Return the (X, Y) coordinate for the center point of the cell that contains the specified text.  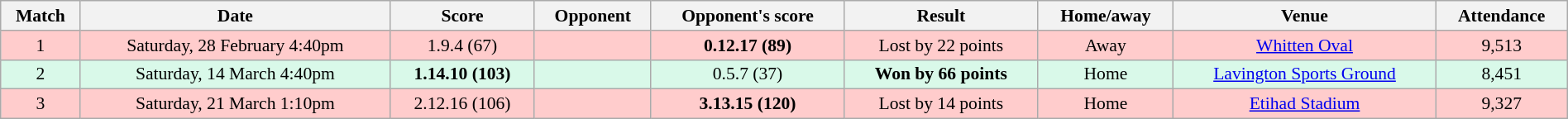
2.12.16 (106) (463, 104)
9,327 (1502, 104)
1.14.10 (103) (463, 74)
9,513 (1502, 45)
8,451 (1502, 74)
Won by 66 points (941, 74)
Lost by 22 points (941, 45)
Match (41, 16)
3 (41, 104)
Opponent (592, 16)
Result (941, 16)
Venue (1305, 16)
Saturday, 14 March 4:40pm (235, 74)
Date (235, 16)
0.5.7 (37) (748, 74)
3.13.15 (120) (748, 104)
Whitten Oval (1305, 45)
Opponent's score (748, 16)
Saturday, 21 March 1:10pm (235, 104)
0.12.17 (89) (748, 45)
1 (41, 45)
Saturday, 28 February 4:40pm (235, 45)
Lavington Sports Ground (1305, 74)
Etihad Stadium (1305, 104)
Away (1106, 45)
1.9.4 (67) (463, 45)
Home/away (1106, 16)
2 (41, 74)
Attendance (1502, 16)
Score (463, 16)
Lost by 14 points (941, 104)
